Extract the [x, y] coordinate from the center of the cell holding the provided text.  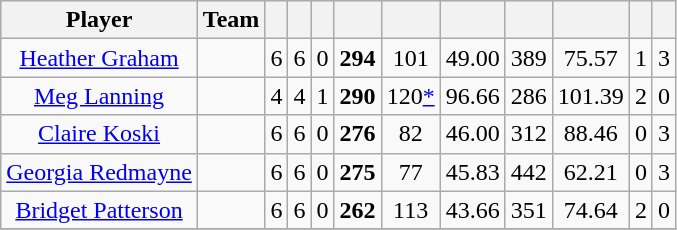
389 [528, 58]
Heather Graham [100, 58]
96.66 [472, 96]
45.83 [472, 172]
101.39 [590, 96]
275 [358, 172]
Bridget Patterson [100, 210]
74.64 [590, 210]
312 [528, 134]
Georgia Redmayne [100, 172]
46.00 [472, 134]
351 [528, 210]
49.00 [472, 58]
262 [358, 210]
62.21 [590, 172]
276 [358, 134]
Player [100, 20]
43.66 [472, 210]
Meg Lanning [100, 96]
120* [410, 96]
290 [358, 96]
101 [410, 58]
88.46 [590, 134]
Team [231, 20]
77 [410, 172]
286 [528, 96]
75.57 [590, 58]
82 [410, 134]
294 [358, 58]
113 [410, 210]
Claire Koski [100, 134]
442 [528, 172]
